Return the (X, Y) coordinate for the center point of the cell that contains the specified text.  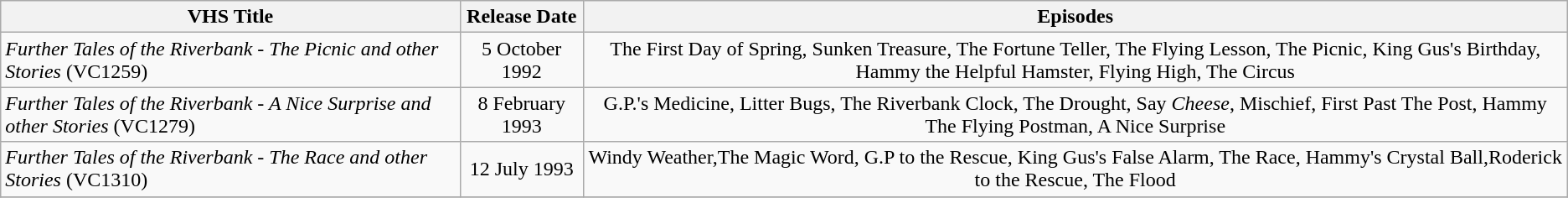
Further Tales of the Riverbank - A Nice Surprise and other Stories (VC1279) (231, 114)
Episodes (1075, 17)
Release Date (521, 17)
Windy Weather,The Magic Word, G.P to the Rescue, King Gus's False Alarm, The Race, Hammy's Crystal Ball,Roderick to the Rescue, The Flood (1075, 169)
VHS Title (231, 17)
G.P.'s Medicine, Litter Bugs, The Riverbank Clock, The Drought, Say Cheese, Mischief, First Past The Post, Hammy The Flying Postman, A Nice Surprise (1075, 114)
5 October 1992 (521, 60)
8 February 1993 (521, 114)
Further Tales of the Riverbank - The Picnic and other Stories (VC1259) (231, 60)
Further Tales of the Riverbank - The Race and other Stories (VC1310) (231, 169)
12 July 1993 (521, 169)
